Output the [X, Y] coordinate of the center of the cell containing the given text.  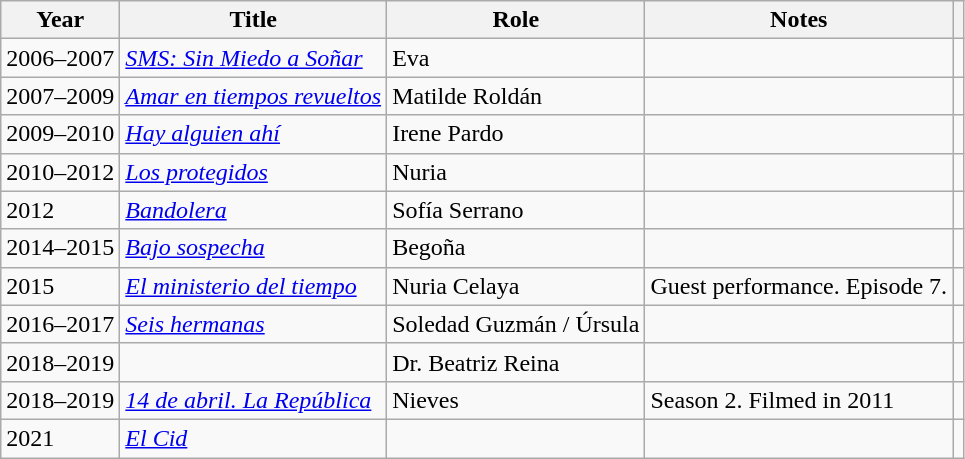
Dr. Beatriz Reina [516, 362]
Bajo sospecha [254, 248]
Sofía Serrano [516, 210]
Eva [516, 58]
2010–2012 [60, 172]
Hay alguien ahí [254, 134]
2021 [60, 438]
2006–2007 [60, 58]
El ministerio del tiempo [254, 286]
2014–2015 [60, 248]
2012 [60, 210]
Title [254, 20]
Guest performance. Episode 7. [799, 286]
2016–2017 [60, 324]
Soledad Guzmán / Úrsula [516, 324]
Bandolera [254, 210]
2009–2010 [60, 134]
Role [516, 20]
2015 [60, 286]
14 de abril. La República [254, 400]
El Cid [254, 438]
Notes [799, 20]
Seis hermanas [254, 324]
2007–2009 [60, 96]
Nuria Celaya [516, 286]
Nieves [516, 400]
Season 2. Filmed in 2011 [799, 400]
Year [60, 20]
Begoña [516, 248]
Irene Pardo [516, 134]
Matilde Roldán [516, 96]
Los protegidos [254, 172]
Amar en tiempos revueltos [254, 96]
Nuria [516, 172]
SMS: Sin Miedo a Soñar [254, 58]
